Return the [X, Y] coordinate for the center point of the cell that contains the specified text.  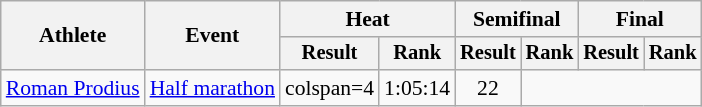
Event [212, 36]
Half marathon [212, 88]
22 [488, 88]
Athlete [73, 36]
Semifinal [516, 19]
Roman Prodius [73, 88]
Final [640, 19]
colspan=4 [330, 88]
Heat [368, 19]
1:05:14 [417, 88]
